Pinpoint the cell where the given text exists, returning its [x, y] midpoint coordinate. 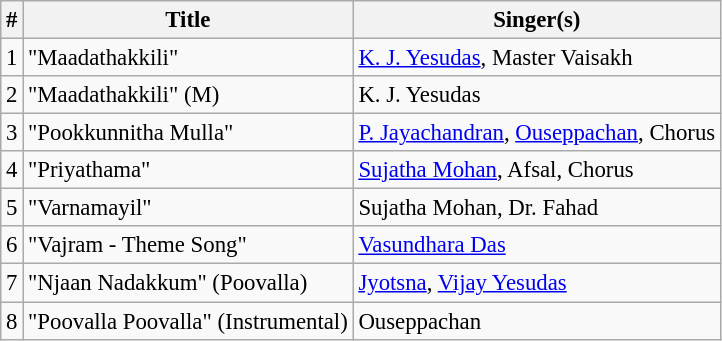
7 [12, 283]
Jyotsna, Vijay Yesudas [536, 283]
"Maadathakkili" (M) [188, 95]
"Priyathama" [188, 170]
4 [12, 170]
"Poovalla Poovalla" (Instrumental) [188, 321]
8 [12, 321]
P. Jayachandran, Ouseppachan, Chorus [536, 133]
Sujatha Mohan, Dr. Fahad [536, 208]
5 [12, 208]
"Vajram - Theme Song" [188, 245]
Vasundhara Das [536, 245]
"Pookkunnitha Mulla" [188, 133]
Singer(s) [536, 20]
Title [188, 20]
"Varnamayil" [188, 208]
3 [12, 133]
K. J. Yesudas [536, 95]
K. J. Yesudas, Master Vaisakh [536, 58]
"Njaan Nadakkum" (Poovalla) [188, 283]
6 [12, 245]
# [12, 20]
Sujatha Mohan, Afsal, Chorus [536, 170]
2 [12, 95]
Ouseppachan [536, 321]
"Maadathakkili" [188, 58]
1 [12, 58]
